Locate the cell with the specified text and output its (x, y) center coordinate. 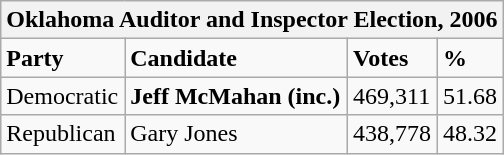
% (470, 58)
51.68 (470, 96)
Party (63, 58)
Candidate (236, 58)
Jeff McMahan (inc.) (236, 96)
Gary Jones (236, 134)
Oklahoma Auditor and Inspector Election, 2006 (252, 20)
48.32 (470, 134)
469,311 (393, 96)
Republican (63, 134)
438,778 (393, 134)
Votes (393, 58)
Democratic (63, 96)
